Identify which cell holds the provided text, then report its (x, y) central coordinate. 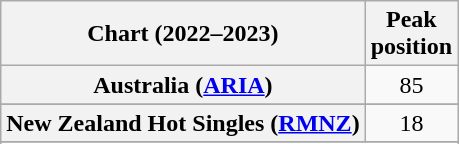
18 (411, 123)
Peakposition (411, 34)
Chart (2022–2023) (183, 34)
Australia (ARIA) (183, 85)
85 (411, 85)
New Zealand Hot Singles (RMNZ) (183, 123)
